Detect which cell encompasses the target text, then output its (X, Y) center coordinate. 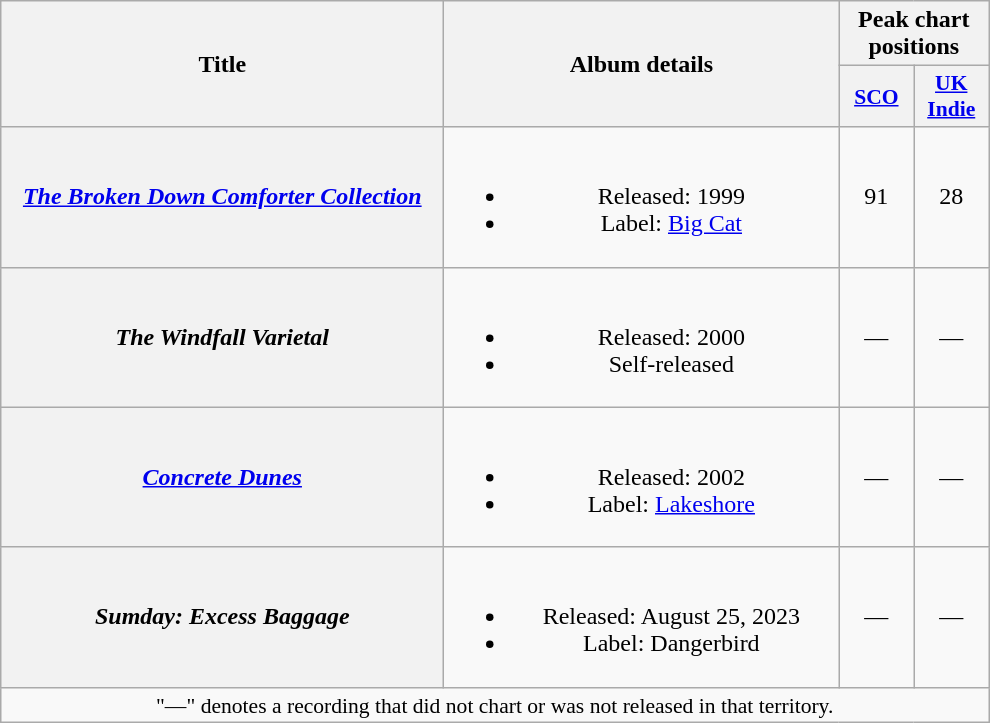
Sumday: Excess Baggage (222, 617)
UKIndie (952, 96)
SCO (876, 96)
Released: 2000Self-released (642, 337)
Released: August 25, 2023Label: Dangerbird (642, 617)
91 (876, 197)
Title (222, 64)
28 (952, 197)
Released: 2002Label: Lakeshore (642, 477)
Concrete Dunes (222, 477)
Released: 1999Label: Big Cat (642, 197)
The Windfall Varietal (222, 337)
The Broken Down Comforter Collection (222, 197)
"—" denotes a recording that did not chart or was not released in that territory. (495, 705)
Album details (642, 64)
Peak chart positions (914, 34)
